Search for the cell housing the specified text and yield its (X, Y) center coordinate. 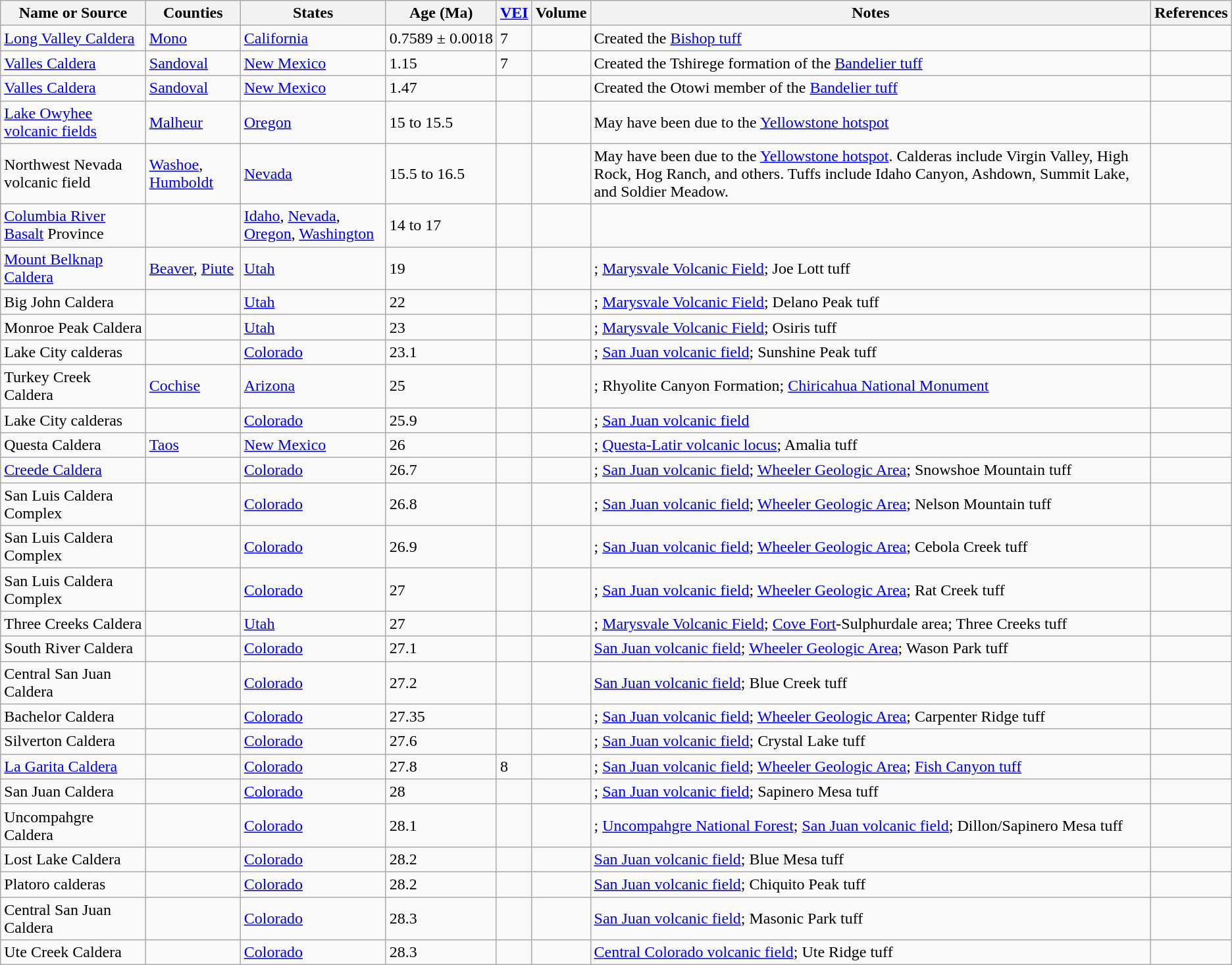
Nevada (313, 174)
27.1 (441, 649)
Mount Belknap Caldera (73, 268)
Lost Lake Caldera (73, 859)
Name or Source (73, 13)
Created the Tshirege formation of the Bandelier tuff (871, 63)
San Juan volcanic field; Blue Mesa tuff (871, 859)
19 (441, 268)
Creede Caldera (73, 470)
28 (441, 791)
La Garita Caldera (73, 766)
; Questa-Latir volcanic locus; Amalia tuff (871, 445)
14 to 17 (441, 225)
27.35 (441, 716)
Counties (193, 13)
; Marysvale Volcanic Field; Joe Lott tuff (871, 268)
; Marysvale Volcanic Field; Delano Peak tuff (871, 302)
Northwest Nevada volcanic field (73, 174)
Arizona (313, 385)
15 to 15.5 (441, 122)
Washoe, Humboldt (193, 174)
South River Caldera (73, 649)
; San Juan volcanic field; Sunshine Peak tuff (871, 352)
May have been due to the Yellowstone hotspot (871, 122)
; San Juan volcanic field; Wheeler Geologic Area; Snowshoe Mountain tuff (871, 470)
Volume (561, 13)
26.8 (441, 504)
; San Juan volcanic field; Wheeler Geologic Area; Fish Canyon tuff (871, 766)
26.7 (441, 470)
San Juan volcanic field; Wheeler Geologic Area; Wason Park tuff (871, 649)
Central Colorado volcanic field; Ute Ridge tuff (871, 953)
Platoro calderas (73, 884)
San Juan Caldera (73, 791)
Notes (871, 13)
; Marysvale Volcanic Field; Osiris tuff (871, 327)
Ute Creek Caldera (73, 953)
Big John Caldera (73, 302)
San Juan volcanic field; Masonic Park tuff (871, 918)
; San Juan volcanic field; Wheeler Geologic Area; Carpenter Ridge tuff (871, 716)
; Uncompahgre National Forest; San Juan volcanic field; Dillon/Sapinero Mesa tuff (871, 825)
8 (514, 766)
Silverton Caldera (73, 741)
25 (441, 385)
Idaho, Nevada, Oregon, Washington (313, 225)
Questa Caldera (73, 445)
Mono (193, 38)
22 (441, 302)
Three Creeks Caldera (73, 624)
Age (Ma) (441, 13)
15.5 to 16.5 (441, 174)
Malheur (193, 122)
Beaver, Piute (193, 268)
References (1191, 13)
Monroe Peak Caldera (73, 327)
Uncompahgre Caldera (73, 825)
; San Juan volcanic field; Sapinero Mesa tuff (871, 791)
26 (441, 445)
Taos (193, 445)
San Juan volcanic field; Chiquito Peak tuff (871, 884)
; Marysvale Volcanic Field; Cove Fort-Sulphurdale area; Three Creeks tuff (871, 624)
26.9 (441, 547)
28.1 (441, 825)
0.7589 ± 0.0018 (441, 38)
Cochise (193, 385)
; San Juan volcanic field (871, 420)
; San Juan volcanic field; Crystal Lake tuff (871, 741)
Long Valley Caldera (73, 38)
23 (441, 327)
23.1 (441, 352)
27.8 (441, 766)
California (313, 38)
Turkey Creek Caldera (73, 385)
States (313, 13)
; San Juan volcanic field; Wheeler Geologic Area; Nelson Mountain tuff (871, 504)
; San Juan volcanic field; Wheeler Geologic Area; Cebola Creek tuff (871, 547)
27.6 (441, 741)
VEI (514, 13)
Created the Bishop tuff (871, 38)
Lake Owyhee volcanic fields (73, 122)
Columbia River Basalt Province (73, 225)
; San Juan volcanic field; Wheeler Geologic Area; Rat Creek tuff (871, 589)
1.15 (441, 63)
San Juan volcanic field; Blue Creek tuff (871, 683)
Created the Otowi member of the Bandelier tuff (871, 88)
25.9 (441, 420)
Oregon (313, 122)
1.47 (441, 88)
Bachelor Caldera (73, 716)
27.2 (441, 683)
; Rhyolite Canyon Formation; Chiricahua National Monument (871, 385)
